Capture the cell that displays the provided text and extract its (x, y) central coordinate. 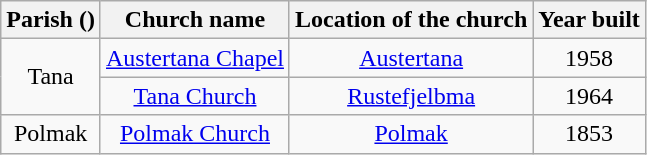
1964 (590, 96)
Church name (194, 20)
Tana (51, 77)
1958 (590, 58)
1853 (590, 134)
Tana Church (194, 96)
Year built (590, 20)
Parish () (51, 20)
Austertana (410, 58)
Location of the church (410, 20)
Polmak Church (194, 134)
Rustefjelbma (410, 96)
Austertana Chapel (194, 58)
